Locate the cell with the specified text and output its (X, Y) center coordinate. 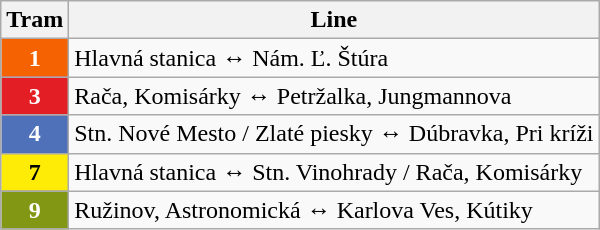
9 (35, 210)
Hlavná stanica ↔ Stn. Vinohrady / Rača, Komisárky (334, 172)
Tram (35, 20)
Line (334, 20)
7 (35, 172)
3 (35, 96)
Ružinov, Astronomická ↔ Karlova Ves, Kútiky (334, 210)
1 (35, 58)
4 (35, 134)
Stn. Nové Mesto / Zlaté piesky ↔ Dúbravka, Pri kríži (334, 134)
Hlavná stanica ↔ Nám. Ľ. Štúra (334, 58)
Rača, Komisárky ↔ Petržalka, Jungmannova (334, 96)
